For the text-containing cell, return its midpoint in (x, y) coordinate format. 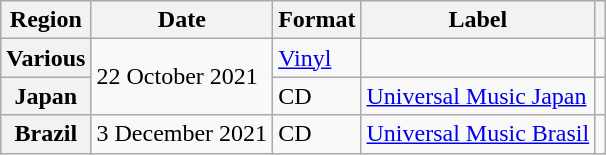
Japan (46, 96)
Vinyl (317, 58)
Region (46, 20)
Universal Music Brasil (478, 134)
Label (478, 20)
Various (46, 58)
Brazil (46, 134)
Universal Music Japan (478, 96)
Date (182, 20)
3 December 2021 (182, 134)
Format (317, 20)
22 October 2021 (182, 77)
